Output the (x, y) coordinate of the center of the cell containing the given text.  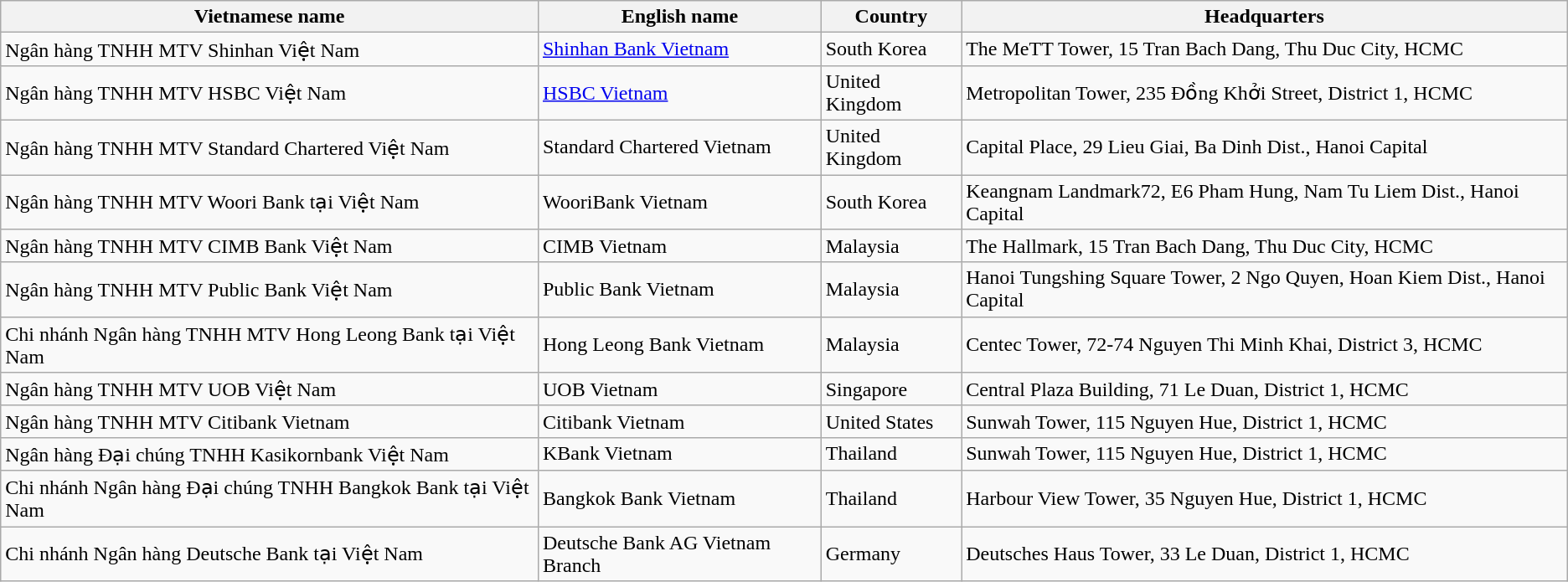
Chi nhánh Ngân hàng Deutsche Bank tại Việt Nam (270, 553)
Vietnamese name (270, 17)
Country (891, 17)
Singapore (891, 389)
Chi nhánh Ngân hàng Đại chúng TNHH Bangkok Bank tại Việt Nam (270, 499)
Ngân hàng TNHH MTV HSBC Việt Nam (270, 92)
Hong Leong Bank Vietnam (679, 345)
Ngân hàng TNHH MTV UOB Việt Nam (270, 389)
Ngân hàng TNHH MTV Woori Bank tại Việt Nam (270, 201)
Headquarters (1265, 17)
Deutsche Bank AG Vietnam Branch (679, 553)
Ngân hàng TNHH MTV Shinhan Việt Nam (270, 49)
Ngân hàng TNHH MTV Standard Chartered Việt Nam (270, 147)
UOB Vietnam (679, 389)
Deutsches Haus Tower, 33 Le Duan, District 1, HCMC (1265, 553)
Keangnam Landmark72, E6 Pham Hung, Nam Tu Liem Dist., Hanoi Capital (1265, 201)
Ngân hàng TNHH MTV Citibank Vietnam (270, 421)
Chi nhánh Ngân hàng TNHH MTV Hong Leong Bank tại Việt Nam (270, 345)
HSBC Vietnam (679, 92)
English name (679, 17)
Ngân hàng TNHH MTV Public Bank Việt Nam (270, 290)
Central Plaza Building, 71 Le Duan, District 1, HCMC (1265, 389)
Ngân hàng TNHH MTV CIMB Bank Việt Nam (270, 246)
Standard Chartered Vietnam (679, 147)
Bangkok Bank Vietnam (679, 499)
WooriBank Vietnam (679, 201)
United States (891, 421)
Public Bank Vietnam (679, 290)
CIMB Vietnam (679, 246)
Hanoi Tungshing Square Tower, 2 Ngo Quyen, Hoan Kiem Dist., Hanoi Capital (1265, 290)
Metropolitan Tower, 235 Đồng Khởi Street, District 1, HCMC (1265, 92)
Germany (891, 553)
The Hallmark, 15 Tran Bach Dang, Thu Duc City, HCMC (1265, 246)
Ngân hàng Đại chúng TNHH Kasikornbank Việt Nam (270, 454)
Shinhan Bank Vietnam (679, 49)
The MeTT Tower, 15 Tran Bach Dang, Thu Duc City, HCMC (1265, 49)
Centec Tower, 72-74 Nguyen Thi Minh Khai, District 3, HCMC (1265, 345)
KBank Vietnam (679, 454)
Capital Place, 29 Lieu Giai, Ba Dinh Dist., Hanoi Capital (1265, 147)
Harbour View Tower, 35 Nguyen Hue, District 1, HCMC (1265, 499)
Citibank Vietnam (679, 421)
